From the cell containing the given text, extract its center point as [X, Y] coordinate. 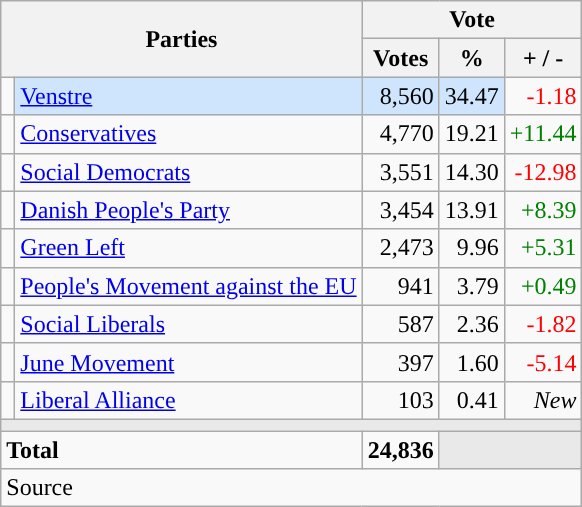
24,836 [400, 449]
New [543, 400]
Social Liberals [188, 324]
3,551 [400, 172]
% [472, 58]
-12.98 [543, 172]
941 [400, 286]
0.41 [472, 400]
Vote [472, 20]
19.21 [472, 134]
Social Democrats [188, 172]
397 [400, 362]
Conservatives [188, 134]
Total [182, 449]
3.79 [472, 286]
People's Movement against the EU [188, 286]
-5.14 [543, 362]
13.91 [472, 210]
Parties [182, 39]
+0.49 [543, 286]
+5.31 [543, 248]
9.96 [472, 248]
3,454 [400, 210]
-1.18 [543, 96]
2,473 [400, 248]
Liberal Alliance [188, 400]
Danish People's Party [188, 210]
Votes [400, 58]
103 [400, 400]
Green Left [188, 248]
Source [292, 488]
-1.82 [543, 324]
Venstre [188, 96]
587 [400, 324]
4,770 [400, 134]
June Movement [188, 362]
+11.44 [543, 134]
+ / - [543, 58]
34.47 [472, 96]
8,560 [400, 96]
14.30 [472, 172]
+8.39 [543, 210]
1.60 [472, 362]
2.36 [472, 324]
